Identify which cell holds the provided text, then report its (x, y) central coordinate. 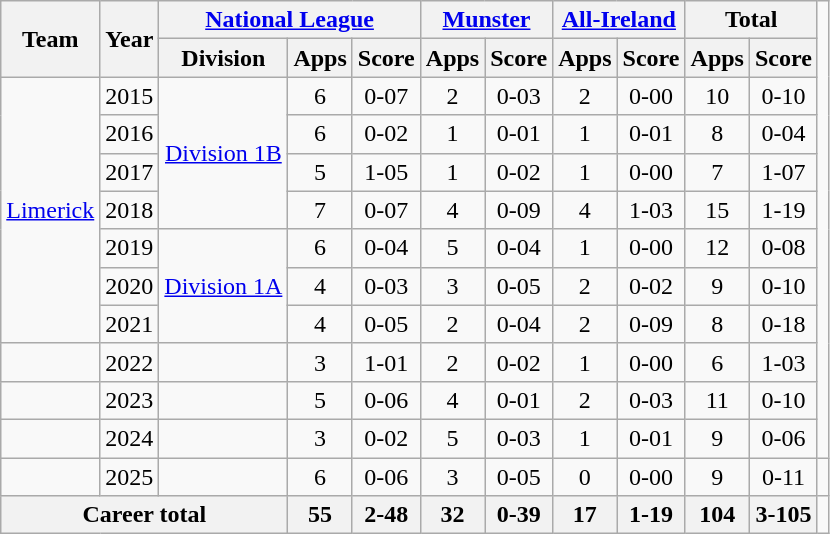
2020 (130, 286)
2017 (130, 172)
All-Ireland (619, 20)
0-39 (519, 515)
0-08 (783, 248)
2024 (130, 438)
Division (224, 58)
Year (130, 39)
1-01 (386, 362)
104 (717, 515)
2018 (130, 210)
2015 (130, 96)
0-18 (783, 324)
2022 (130, 362)
32 (452, 515)
2023 (130, 400)
2016 (130, 134)
Munster (486, 20)
15 (717, 210)
1-05 (386, 172)
1-07 (783, 172)
National League (290, 20)
10 (717, 96)
Division 1A (224, 286)
2-48 (386, 515)
2019 (130, 248)
12 (717, 248)
0-11 (783, 477)
Limerick (50, 210)
Division 1B (224, 153)
11 (717, 400)
2021 (130, 324)
17 (585, 515)
3-105 (783, 515)
Total (751, 20)
Career total (144, 515)
0 (585, 477)
2025 (130, 477)
Team (50, 39)
55 (320, 515)
